For the text-containing cell, return its midpoint in [x, y] coordinate format. 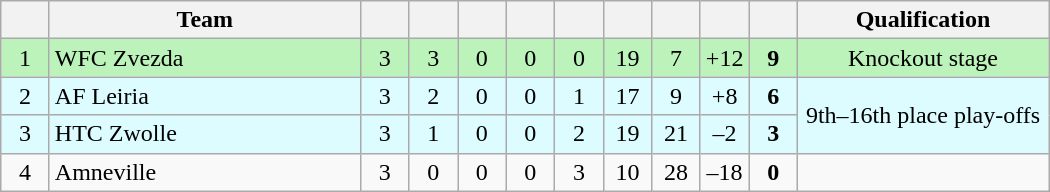
10 [628, 172]
28 [676, 172]
+12 [724, 58]
6 [774, 96]
HTC Zwolle [204, 134]
–18 [724, 172]
Team [204, 20]
+8 [724, 96]
–2 [724, 134]
9th–16th place play-offs [922, 115]
AF Leiria [204, 96]
Amneville [204, 172]
WFC Zvezda [204, 58]
4 [26, 172]
Knockout stage [922, 58]
17 [628, 96]
Qualification [922, 20]
7 [676, 58]
21 [676, 134]
